Pinpoint the cell where the given text exists, returning its (X, Y) midpoint coordinate. 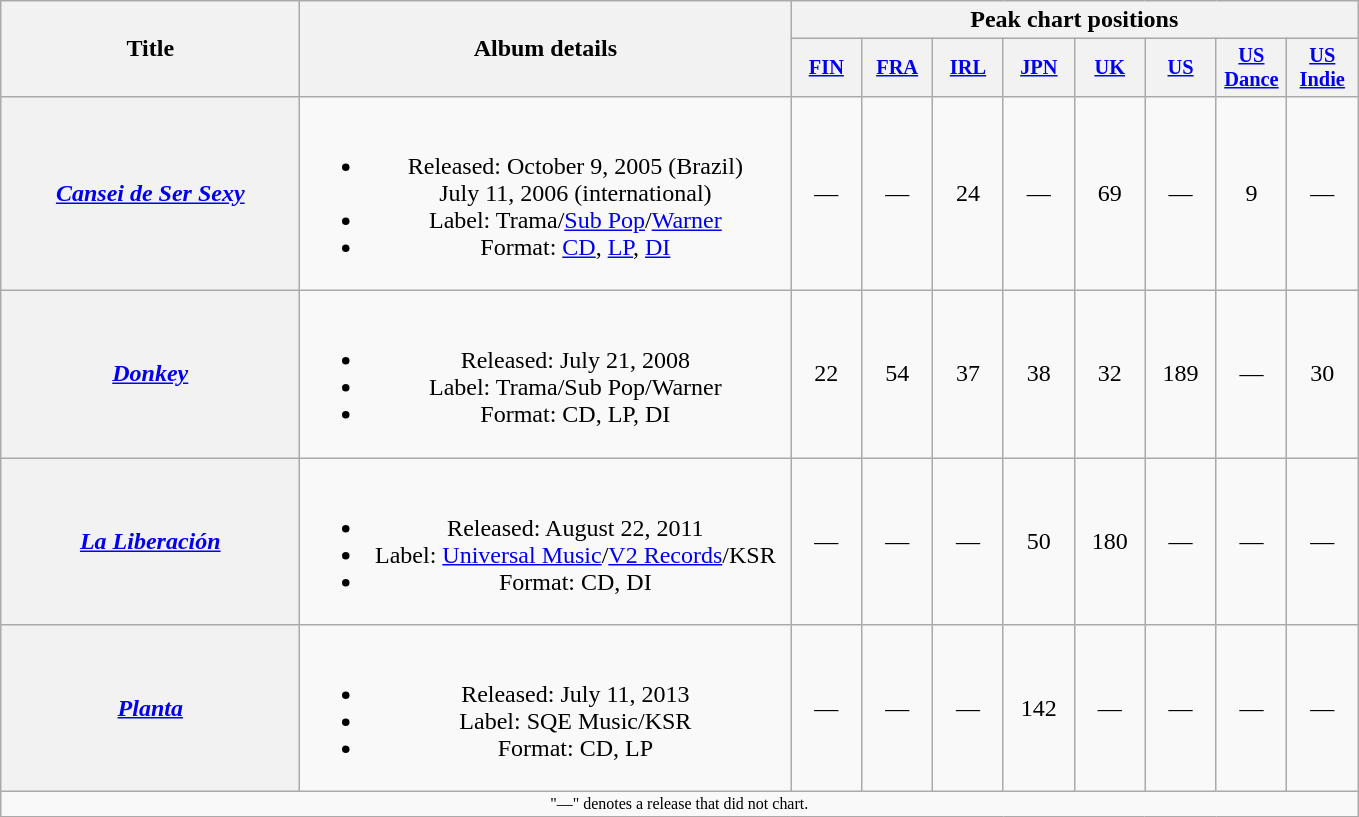
FRA (898, 68)
Released: October 9, 2005 (Brazil)July 11, 2006 (international)Label: Trama/Sub Pop/WarnerFormat: CD, LP, DI (546, 193)
38 (1038, 374)
189 (1180, 374)
USIndie (1322, 68)
Title (150, 49)
22 (826, 374)
32 (1110, 374)
Album details (546, 49)
Released: July 11, 2013Label: SQE Music/KSRFormat: CD, LP (546, 708)
US (1180, 68)
Released: July 21, 2008Label: Trama/Sub Pop/WarnerFormat: CD, LP, DI (546, 374)
180 (1110, 542)
USDance (1252, 68)
Peak chart positions (1074, 20)
24 (968, 193)
IRL (968, 68)
Cansei de Ser Sexy (150, 193)
FIN (826, 68)
69 (1110, 193)
9 (1252, 193)
UK (1110, 68)
50 (1038, 542)
30 (1322, 374)
54 (898, 374)
JPN (1038, 68)
La Liberación (150, 542)
"—" denotes a release that did not chart. (680, 804)
Donkey (150, 374)
37 (968, 374)
Released: August 22, 2011Label: Universal Music/V2 Records/KSRFormat: CD, DI (546, 542)
142 (1038, 708)
Planta (150, 708)
